Identify which cell holds the provided text, then report its (x, y) central coordinate. 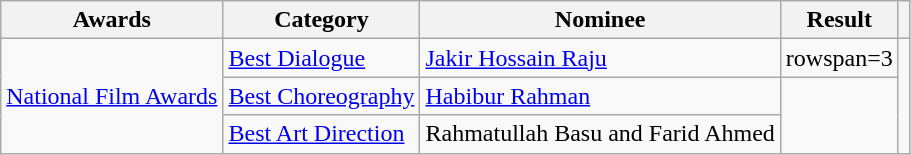
Result (839, 20)
Best Art Direction (322, 134)
Category (322, 20)
Nominee (600, 20)
rowspan=3 (839, 58)
Jakir Hossain Raju (600, 58)
Best Dialogue (322, 58)
Rahmatullah Basu and Farid Ahmed (600, 134)
National Film Awards (112, 96)
Awards (112, 20)
Best Choreography (322, 96)
Habibur Rahman (600, 96)
